Search for the cell housing the specified text and yield its [x, y] center coordinate. 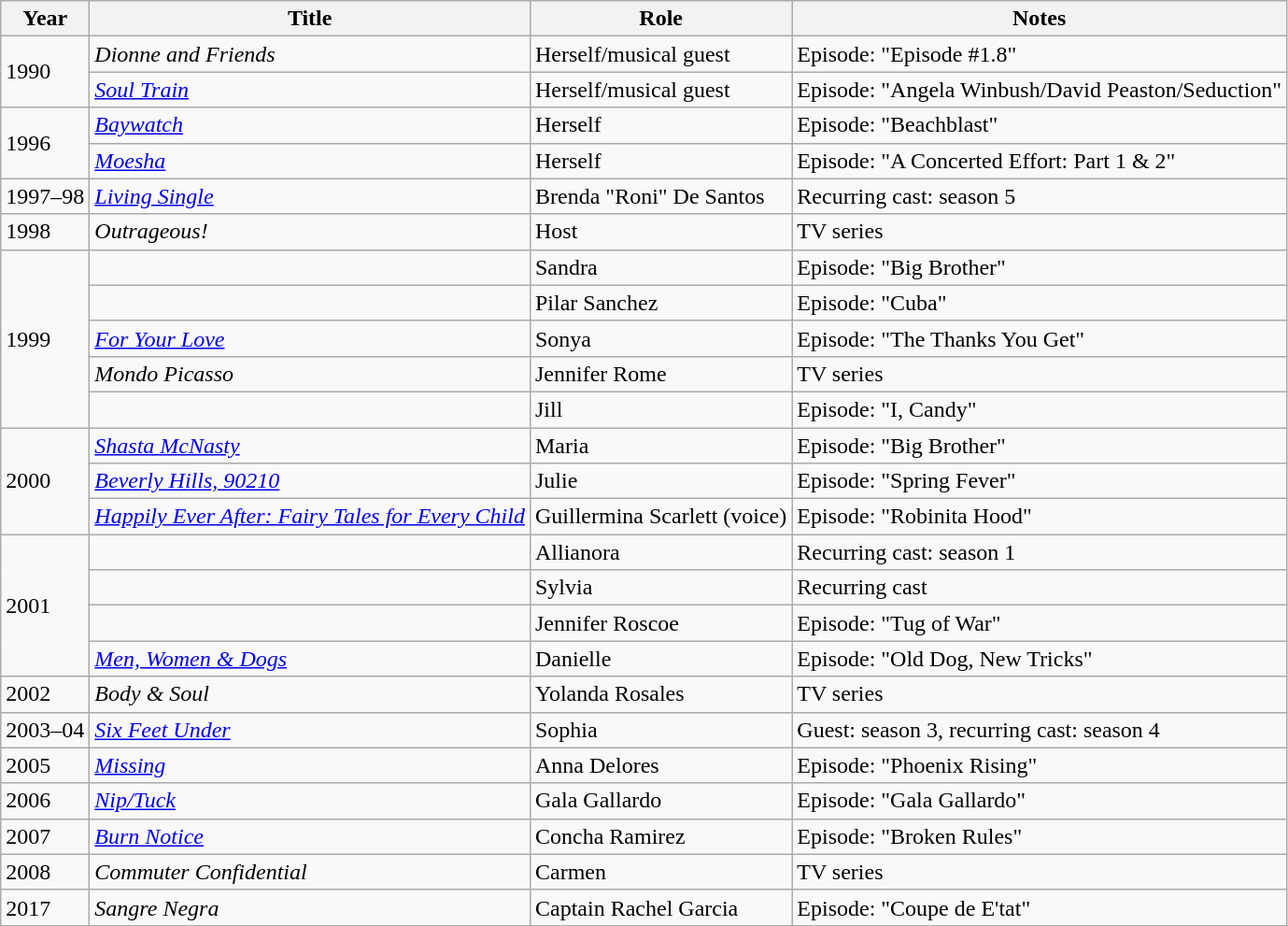
Sylvia [660, 588]
Carmen [660, 872]
Beverly Hills, 90210 [310, 481]
Episode: "Broken Rules" [1040, 836]
Episode: "Angela Winbush/David Peaston/Seduction" [1040, 90]
Gala Gallardo [660, 801]
Jennifer Roscoe [660, 623]
Concha Ramirez [660, 836]
Sangre Negra [310, 907]
1998 [45, 232]
Danielle [660, 659]
Host [660, 232]
2000 [45, 481]
Dionne and Friends [310, 54]
2001 [45, 605]
Pilar Sanchez [660, 303]
2006 [45, 801]
Outrageous! [310, 232]
Recurring cast: season 5 [1040, 196]
Episode: "Beachblast" [1040, 125]
Episode: "I, Candy" [1040, 409]
Body & Soul [310, 694]
Episode: "The Thanks You Get" [1040, 338]
1996 [45, 143]
Moesha [310, 161]
Episode: "Cuba" [1040, 303]
1997–98 [45, 196]
For Your Love [310, 338]
1990 [45, 72]
Sandra [660, 267]
Episode: "Gala Gallardo" [1040, 801]
Happily Ever After: Fairy Tales for Every Child [310, 517]
Sonya [660, 338]
Baywatch [310, 125]
Episode: "A Concerted Effort: Part 1 & 2" [1040, 161]
Shasta McNasty [310, 446]
Episode: "Phoenix Rising" [1040, 765]
Notes [1040, 19]
Captain Rachel Garcia [660, 907]
Nip/Tuck [310, 801]
2007 [45, 836]
Allianora [660, 552]
Yolanda Rosales [660, 694]
Mondo Picasso [310, 374]
2002 [45, 694]
Episode: "Episode #1.8" [1040, 54]
Recurring cast [1040, 588]
Recurring cast: season 1 [1040, 552]
Episode: "Old Dog, New Tricks" [1040, 659]
Sophia [660, 730]
Anna Delores [660, 765]
Jill [660, 409]
Maria [660, 446]
Missing [310, 765]
Six Feet Under [310, 730]
Episode: "Coupe de E'tat" [1040, 907]
Julie [660, 481]
Burn Notice [310, 836]
Episode: "Tug of War" [1040, 623]
Soul Train [310, 90]
Role [660, 19]
2008 [45, 872]
2017 [45, 907]
Men, Women & Dogs [310, 659]
Jennifer Rome [660, 374]
Guest: season 3, recurring cast: season 4 [1040, 730]
Title [310, 19]
2003–04 [45, 730]
2005 [45, 765]
Year [45, 19]
Commuter Confidential [310, 872]
1999 [45, 338]
Guillermina Scarlett (voice) [660, 517]
Episode: "Robinita Hood" [1040, 517]
Brenda "Roni" De Santos [660, 196]
Episode: "Spring Fever" [1040, 481]
Living Single [310, 196]
